Search for the cell housing the specified text and yield its [X, Y] center coordinate. 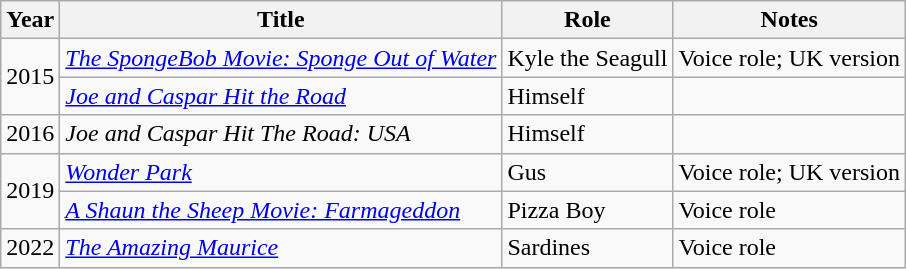
Joe and Caspar Hit The Road: USA [281, 134]
Sardines [588, 248]
2015 [30, 77]
2019 [30, 191]
Year [30, 20]
2022 [30, 248]
Notes [790, 20]
Joe and Caspar Hit the Road [281, 96]
The SpongeBob Movie: Sponge Out of Water [281, 58]
Role [588, 20]
Kyle the Seagull [588, 58]
Title [281, 20]
The Amazing Maurice [281, 248]
2016 [30, 134]
A Shaun the Sheep Movie: Farmageddon [281, 210]
Pizza Boy [588, 210]
Gus [588, 172]
Wonder Park [281, 172]
